Output the (x, y) coordinate of the center of the cell containing the given text.  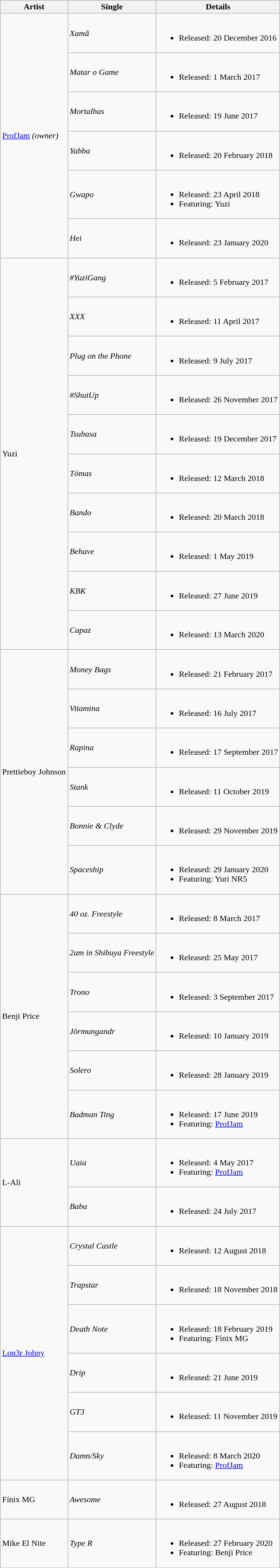
Released: 21 February 2017 (218, 669)
2am in Shibuya Freestyle (112, 953)
Released: 5 February 2017 (218, 277)
Trapstar (112, 1285)
Released: 20 December 2016 (218, 33)
Trono (112, 992)
Mike El Nite (34, 1543)
Released: 29 November 2019 (218, 826)
Gwapo (112, 194)
Released: 3 September 2017 (218, 992)
Spaceship (112, 870)
Yabba (112, 150)
Released: 1 May 2019 (218, 552)
ProfJam (owner) (34, 136)
Details (218, 7)
Released: 8 March 2017 (218, 913)
#YuziGang (112, 277)
40 oz. Freestyle (112, 913)
GT3 (112, 1412)
Plug on the Phone (112, 356)
Fínix MG (34, 1500)
Released: 18 February 2019Featuring: Fínix MG (218, 1329)
Capaz (112, 630)
Released: 23 January 2020 (218, 238)
Awesome (112, 1500)
XXX (112, 317)
Stank (112, 787)
Released: 17 June 2019Featuring: ProfJam (218, 1114)
Bando (112, 513)
Rapina (112, 748)
Released: 11 November 2019 (218, 1412)
Damn/Sky (112, 1456)
Released: 11 April 2017 (218, 317)
Released: 1 March 2017 (218, 72)
#ShutUp (112, 395)
Released: 19 December 2017 (218, 434)
KBK (112, 591)
Xamã (112, 33)
Released: 11 October 2019 (218, 787)
Money Bags (112, 669)
Matar o Game (112, 72)
Death Note (112, 1329)
Behave (112, 552)
Released: 9 July 2017 (218, 356)
Drip (112, 1373)
Mortalhas (112, 112)
Released: 20 March 2018 (218, 513)
Jörmungandr (112, 1031)
Released: 10 January 2019 (218, 1031)
Prettieboy Johnson (34, 772)
Released: 25 May 2017 (218, 953)
Released: 20 February 2018 (218, 150)
Uaia (112, 1163)
Badman Ting (112, 1114)
Tómas (112, 473)
Yuzi (34, 454)
Released: 29 January 2020Featuring: Yuri NR5 (218, 870)
Released: 16 July 2017 (218, 708)
Hei (112, 238)
Solero (112, 1070)
Released: 13 March 2020 (218, 630)
Released: 8 March 2020Featuring: ProfJam (218, 1456)
Tsubasa (112, 434)
Single (112, 7)
Released: 12 March 2018 (218, 473)
Bonnie & Clyde (112, 826)
Released: 27 August 2018 (218, 1500)
Baba (112, 1207)
Released: 24 July 2017 (218, 1207)
Released: 27 June 2019 (218, 591)
Benji Price (34, 1016)
Lon3r Johny (34, 1353)
Released: 27 February 2020Featuring: Benji Price (218, 1543)
Released: 18 November 2018 (218, 1285)
Released: 21 June 2019 (218, 1373)
Released: 26 November 2017 (218, 395)
Released: 4 May 2017Featuring: ProfJam (218, 1163)
Released: 12 August 2018 (218, 1246)
Artist (34, 7)
Released: 17 September 2017 (218, 748)
Type R (112, 1543)
Crystal Castle (112, 1246)
Released: 23 April 2018Featuring: Yuzi (218, 194)
Released: 19 June 2017 (218, 112)
Released: 28 January 2019 (218, 1070)
Vitamina (112, 708)
L-Ali (34, 1182)
